Identify which cell holds the provided text, then report its [X, Y] central coordinate. 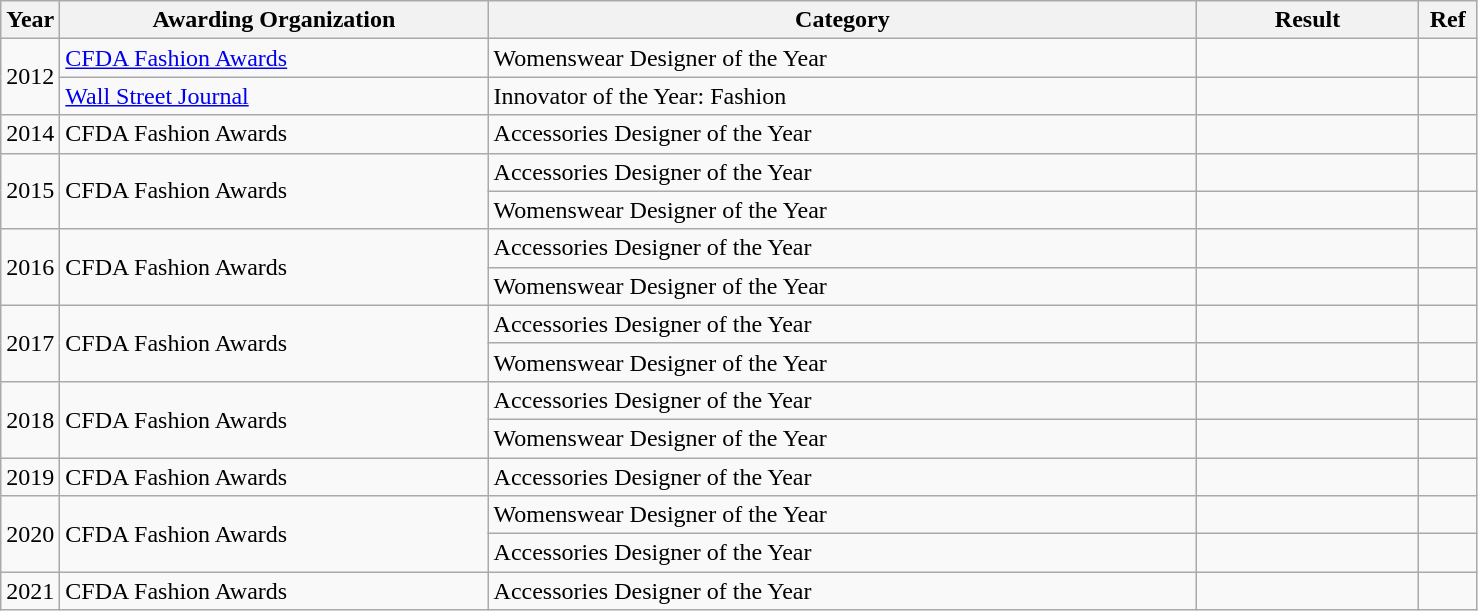
Result [1308, 20]
2015 [30, 191]
Wall Street Journal [274, 96]
2014 [30, 134]
Category [842, 20]
Year [30, 20]
Awarding Organization [274, 20]
2017 [30, 343]
2021 [30, 591]
2016 [30, 267]
Innovator of the Year: Fashion [842, 96]
2018 [30, 419]
2019 [30, 477]
Ref [1448, 20]
2012 [30, 77]
2020 [30, 534]
